Detect which cell encompasses the target text, then output its [x, y] center coordinate. 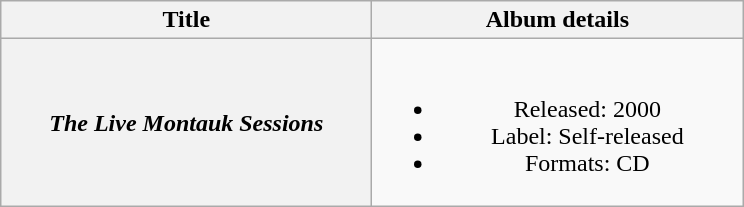
Title [186, 20]
Album details [558, 20]
Released: 2000Label: Self-releasedFormats: CD [558, 122]
The Live Montauk Sessions [186, 122]
